From the cell containing the given text, extract its center point as [x, y] coordinate. 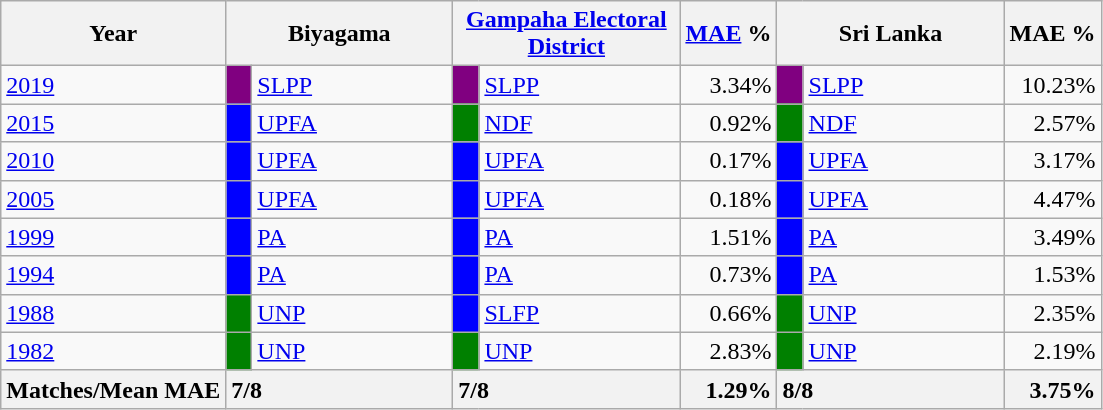
3.75% [1052, 389]
Year [114, 34]
0.73% [728, 275]
2015 [114, 123]
0.18% [728, 199]
2.83% [728, 351]
Matches/Mean MAE [114, 389]
3.17% [1052, 161]
3.49% [1052, 237]
3.34% [728, 85]
Sri Lanka [890, 34]
SLFP [580, 313]
0.17% [728, 161]
2.19% [1052, 351]
Biyagama [340, 34]
1.53% [1052, 275]
2005 [114, 199]
1988 [114, 313]
1.29% [728, 389]
8/8 [890, 389]
1999 [114, 237]
Gampaha Electoral District [566, 34]
4.47% [1052, 199]
2019 [114, 85]
1994 [114, 275]
2.57% [1052, 123]
0.92% [728, 123]
0.66% [728, 313]
10.23% [1052, 85]
2010 [114, 161]
2.35% [1052, 313]
1982 [114, 351]
1.51% [728, 237]
